For the text-containing cell, return its midpoint in [x, y] coordinate format. 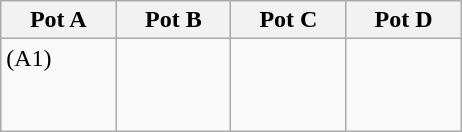
Pot D [404, 20]
(A1) [58, 85]
Pot B [174, 20]
Pot C [288, 20]
Pot A [58, 20]
